Capture the cell that displays the provided text and extract its (X, Y) central coordinate. 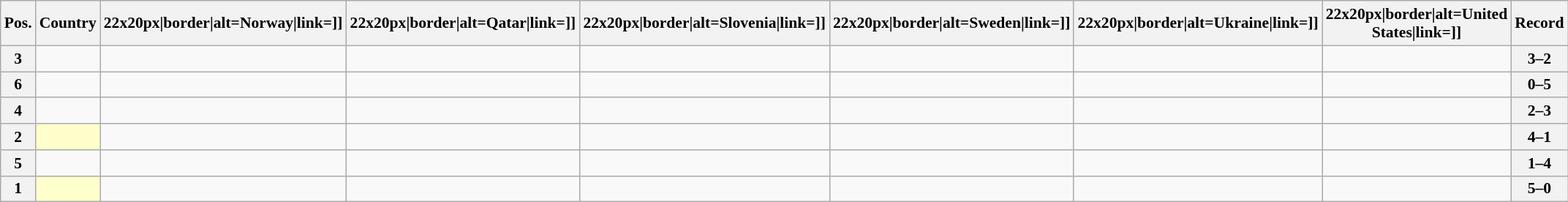
3 (18, 59)
22x20px|border|alt=United States|link=]] (1417, 23)
1–4 (1539, 163)
0–5 (1539, 85)
22x20px|border|alt=Qatar|link=]] (464, 23)
3–2 (1539, 59)
2 (18, 137)
Record (1539, 23)
Country (68, 23)
5–0 (1539, 189)
Pos. (18, 23)
22x20px|border|alt=Slovenia|link=]] (704, 23)
6 (18, 85)
5 (18, 163)
22x20px|border|alt=Norway|link=]] (224, 23)
22x20px|border|alt=Sweden|link=]] (951, 23)
22x20px|border|alt=Ukraine|link=]] (1198, 23)
4–1 (1539, 137)
1 (18, 189)
2–3 (1539, 111)
4 (18, 111)
